Scan for the cell matching the given text and deliver its [x, y] coordinate at center. 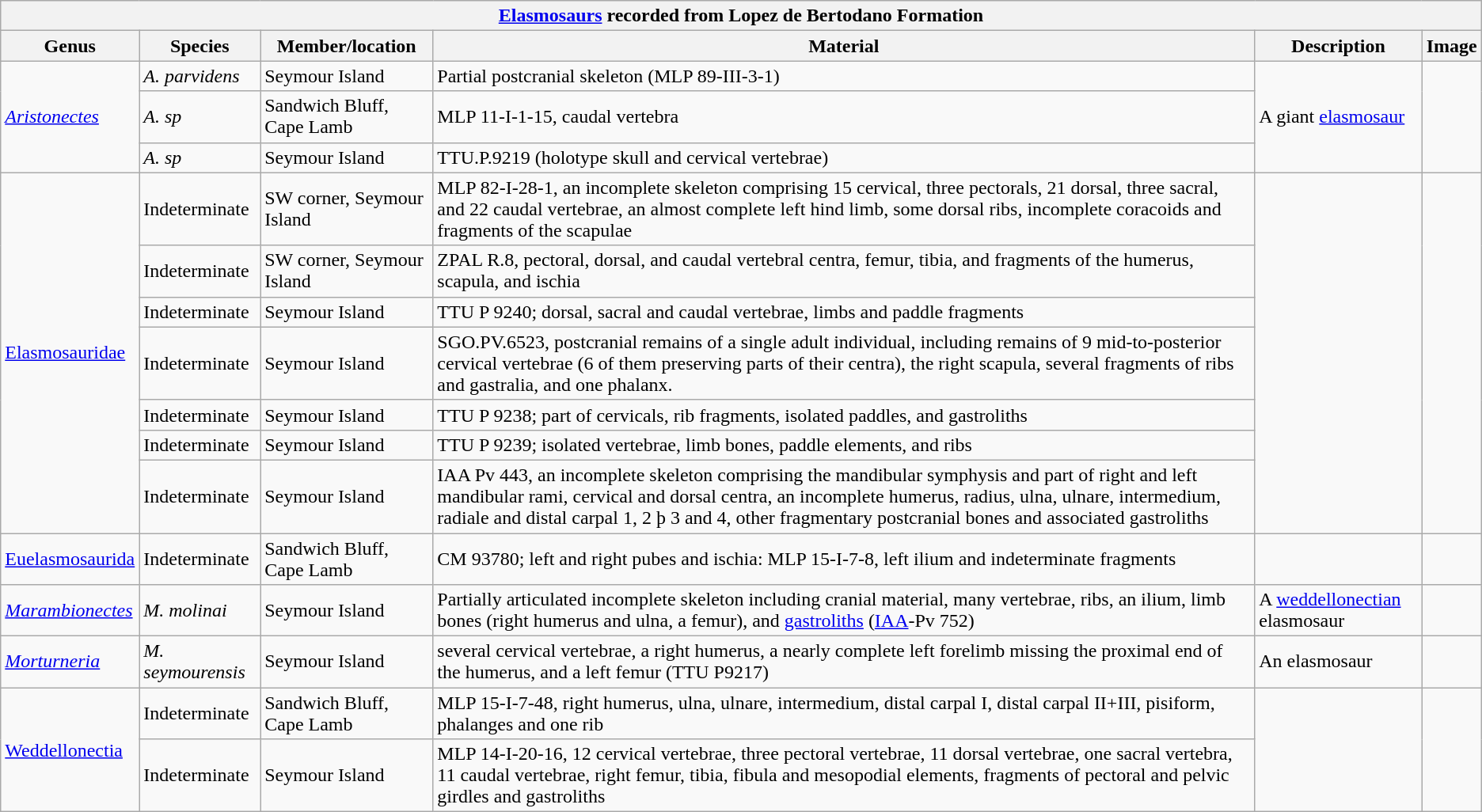
TTU P 9240; dorsal, sacral and caudal vertebrae, limbs and paddle fragments [844, 312]
Euelasmosaurida [70, 559]
MLP 11-I-1-15, caudal vertebra [844, 117]
TTU.P.9219 (holotype skull and cervical vertebrae) [844, 157]
M. molinai [199, 611]
Partial postcranial skeleton (MLP 89-III-3-1) [844, 76]
Member/location [347, 46]
Description [1338, 46]
Genus [70, 46]
Material [844, 46]
several cervical vertebrae, a right humerus, a nearly complete left forelimb missing the proximal end of the humerus, and a left femur (TTU P9217) [844, 662]
TTU P 9239; isolated vertebrae, limb bones, paddle elements, and ribs [844, 445]
MLP 15-I-7-48, right humerus, ulna, ulnare, intermedium, distal carpal I, distal carpal II+III, pisiform, phalanges and one rib [844, 714]
Aristonectes [70, 117]
Marambionectes [70, 611]
A weddellonectian elasmosaur [1338, 611]
Elasmosauridae [70, 353]
CM 93780; left and right pubes and ischia: MLP 15-I-7-8, left ilium and indeterminate fragments [844, 559]
A giant elasmosaur [1338, 117]
Elasmosaurs recorded from Lopez de Bertodano Formation [741, 16]
Species [199, 46]
ZPAL R.8, pectoral, dorsal, and caudal vertebral centra, femur, tibia, and fragments of the humerus, scapula, and ischia [844, 271]
An elasmosaur [1338, 662]
Image [1452, 46]
M. seymourensis [199, 662]
Weddellonectia [70, 750]
Morturneria [70, 662]
TTU P 9238; part of cervicals, rib fragments, isolated paddles, and gastroliths [844, 415]
A. parvidens [199, 76]
